Locate the cell with the specified text and output its (X, Y) center coordinate. 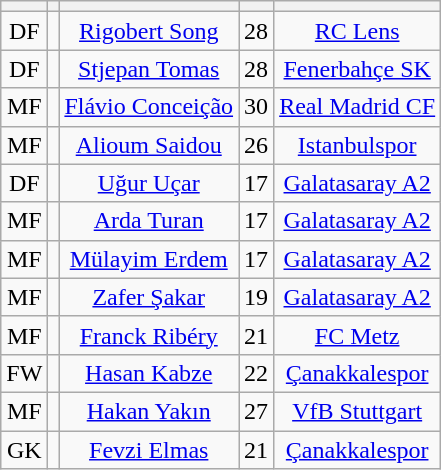
RC Lens (358, 31)
VfB Stuttgart (358, 411)
27 (256, 411)
Stjepan Tomas (149, 69)
30 (256, 107)
Hakan Yakın (149, 411)
19 (256, 297)
Hasan Kabze (149, 373)
Alioum Saidou (149, 145)
Mülayim Erdem (149, 259)
Franck Ribéry (149, 335)
Flávio Conceição (149, 107)
Uğur Uçar (149, 183)
Arda Turan (149, 221)
Rigobert Song (149, 31)
FW (24, 373)
FC Metz (358, 335)
22 (256, 373)
Real Madrid CF (358, 107)
Fenerbahçe SK (358, 69)
26 (256, 145)
Istanbulspor (358, 145)
Fevzi Elmas (149, 449)
GK (24, 449)
Zafer Şakar (149, 297)
